Provide the (x, y) coordinate of the cell's center where the given text is located.  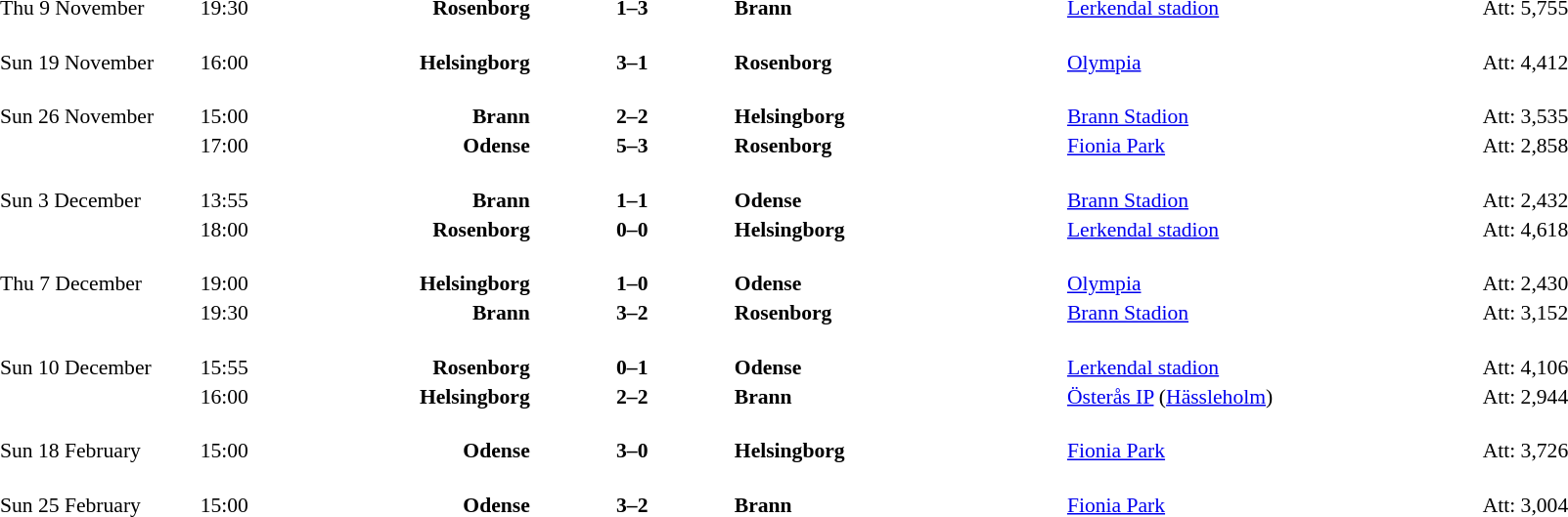
3–1 (632, 50)
19:30 (282, 313)
3–0 (632, 439)
18:00 (282, 229)
17:00 (282, 146)
5–3 (632, 146)
19:00 (282, 271)
1–0 (632, 271)
Österås IP (Hässleholm) (1272, 397)
15:55 (282, 355)
0–0 (632, 229)
1–1 (632, 188)
0–1 (632, 355)
13:55 (282, 188)
3–2 (632, 313)
